Return the [X, Y] coordinate for the center point of the cell that contains the specified text.  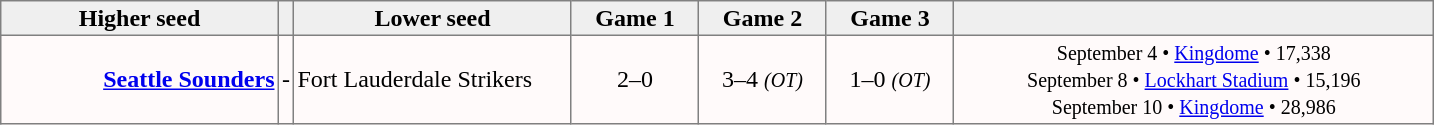
1–0 (OT) [890, 79]
Higher seed [140, 18]
Seattle Sounders [140, 79]
Game 2 [763, 18]
3–4 (OT) [763, 79]
- [286, 79]
Lower seed [433, 18]
Fort Lauderdale Strikers [433, 79]
Game 1 [635, 18]
2–0 [635, 79]
Game 3 [890, 18]
September 4 • Kingdome • 17,338September 8 • Lockhart Stadium • 15,196September 10 • Kingdome • 28,986 [1194, 79]
